For the text-containing cell, return its midpoint in (x, y) coordinate format. 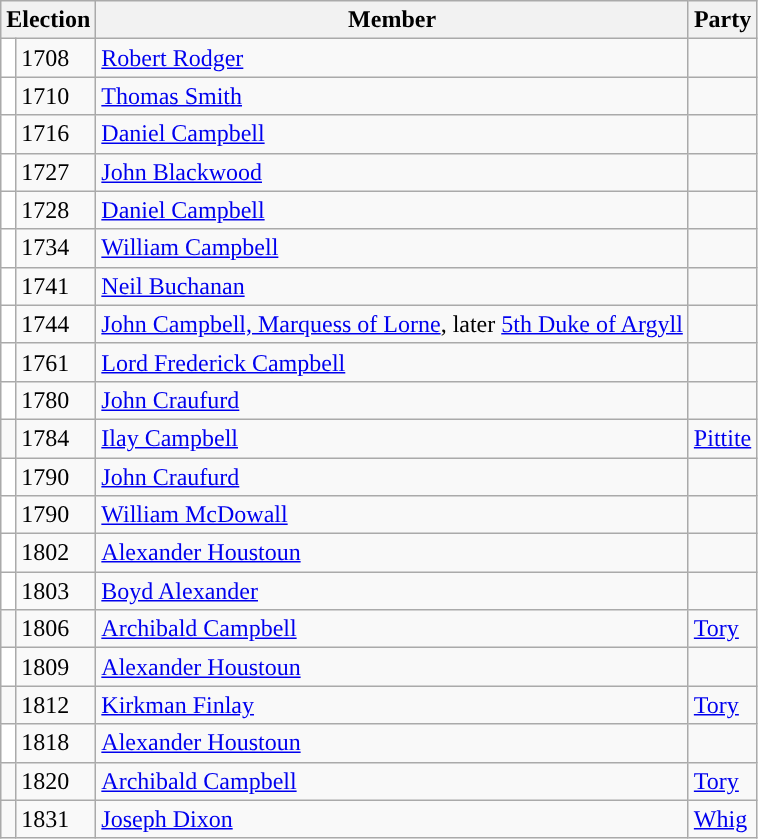
1727 (56, 172)
William Campbell (392, 248)
Kirkman Finlay (392, 705)
Member (392, 20)
Joseph Dixon (392, 819)
1803 (56, 591)
1716 (56, 134)
John Blackwood (392, 172)
1734 (56, 248)
Pittite (722, 438)
1784 (56, 438)
1818 (56, 743)
1710 (56, 96)
1820 (56, 781)
Election (48, 20)
Boyd Alexander (392, 591)
Ilay Campbell (392, 438)
1741 (56, 286)
Whig (722, 819)
1809 (56, 667)
1780 (56, 400)
1806 (56, 629)
1708 (56, 58)
1831 (56, 819)
Party (722, 20)
1744 (56, 324)
1761 (56, 362)
1812 (56, 705)
1728 (56, 210)
Thomas Smith (392, 96)
1802 (56, 553)
John Campbell, Marquess of Lorne, later 5th Duke of Argyll (392, 324)
Neil Buchanan (392, 286)
Lord Frederick Campbell (392, 362)
Robert Rodger (392, 58)
William McDowall (392, 515)
